Determine the (X, Y) coordinate at the center of the cell enclosing the given text.  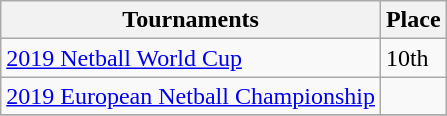
Place (413, 20)
10th (413, 58)
2019 Netball World Cup (191, 58)
Tournaments (191, 20)
2019 European Netball Championship (191, 96)
